Locate the cell with the specified text and output its [x, y] center coordinate. 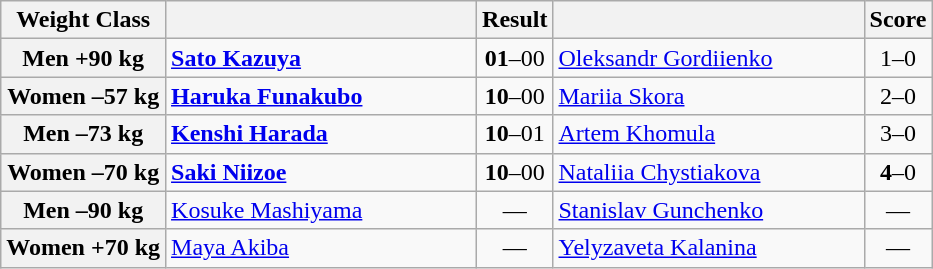
Weight Class [84, 20]
Nataliia Chystiakova [708, 172]
1–0 [898, 58]
Result [515, 20]
01–00 [515, 58]
Women +70 kg [84, 248]
Oleksandr Gordiienko [708, 58]
Saki Niizoe [322, 172]
4–0 [898, 172]
Maya Akiba [322, 248]
Mariia Skora [708, 96]
Men +90 kg [84, 58]
Women –70 kg [84, 172]
Men –90 kg [84, 210]
Score [898, 20]
Haruka Funakubo [322, 96]
3–0 [898, 134]
Women –57 kg [84, 96]
Artem Khomula [708, 134]
Stanislav Gunchenko [708, 210]
Yelyzaveta Kalanina [708, 248]
2–0 [898, 96]
Sato Kazuya [322, 58]
10–01 [515, 134]
Men –73 kg [84, 134]
Kosuke Mashiyama [322, 210]
Kenshi Harada [322, 134]
